For the text-containing cell, return its midpoint in (x, y) coordinate format. 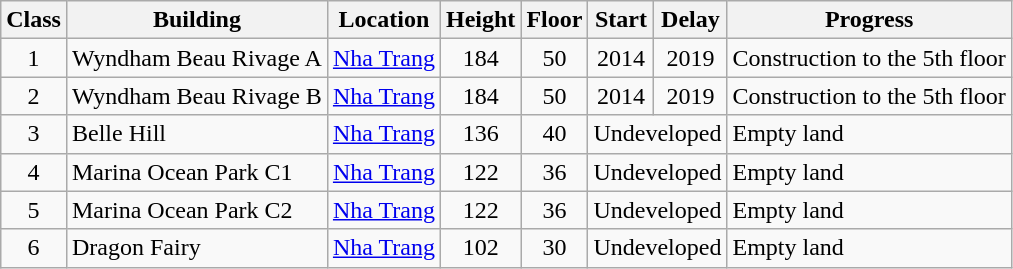
30 (554, 248)
Building (196, 20)
102 (480, 248)
Wyndham Beau Rivage A (196, 58)
Marina Ocean Park C2 (196, 210)
2 (34, 96)
Location (384, 20)
136 (480, 134)
Progress (869, 20)
Class (34, 20)
4 (34, 172)
3 (34, 134)
Floor (554, 20)
5 (34, 210)
Belle Hill (196, 134)
40 (554, 134)
Wyndham Beau Rivage B (196, 96)
6 (34, 248)
Start (621, 20)
1 (34, 58)
Height (480, 20)
Dragon Fairy (196, 248)
Delay (690, 20)
Marina Ocean Park C1 (196, 172)
